Scan for the cell matching the given text and deliver its [X, Y] coordinate at center. 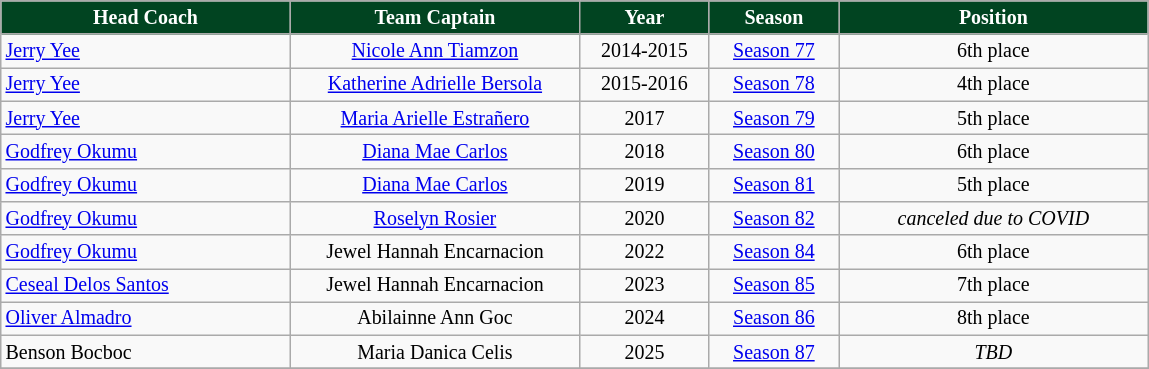
Season [774, 18]
Position [994, 18]
Season 80 [774, 152]
Katherine Adrielle Bersola [434, 84]
2019 [644, 184]
7th place [994, 286]
Head Coach [146, 18]
Ceseal Delos Santos [146, 286]
Season 79 [774, 118]
2024 [644, 318]
4th place [994, 84]
2018 [644, 152]
2017 [644, 118]
Season 81 [774, 184]
Maria Danica Celis [434, 352]
Season 85 [774, 286]
TBD [994, 352]
2025 [644, 352]
Season 82 [774, 218]
Season 86 [774, 318]
canceled due to COVID [994, 218]
Nicole Ann Tiamzon [434, 52]
Year [644, 18]
Team Captain [434, 18]
Season 78 [774, 84]
Benson Bocboc [146, 352]
2014-2015 [644, 52]
Oliver Almadro [146, 318]
Roselyn Rosier [434, 218]
8th place [994, 318]
2020 [644, 218]
2022 [644, 252]
2023 [644, 286]
Maria Arielle Estrañero [434, 118]
Abilainne Ann Goc [434, 318]
Season 87 [774, 352]
Season 84 [774, 252]
Season 77 [774, 52]
2015-2016 [644, 84]
